Find where the given text appears and provide that cell's center as (x, y) coordinate. 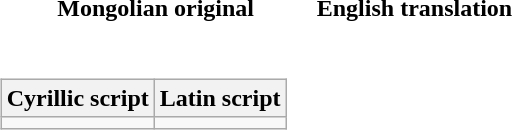
Cyrillic script (78, 98)
Latin script (220, 98)
